Determine the (x, y) coordinate at the center of the cell enclosing the given text.  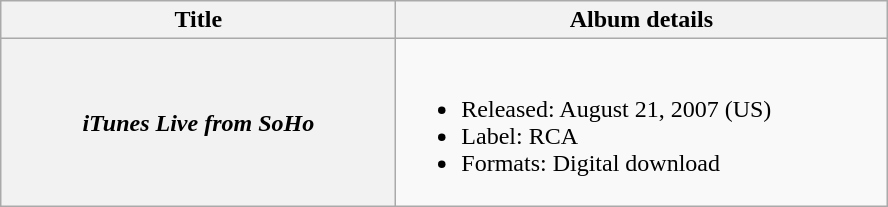
Title (198, 20)
iTunes Live from SoHo (198, 122)
Released: August 21, 2007 (US)Label: RCAFormats: Digital download (642, 122)
Album details (642, 20)
